Pinpoint the cell where the given text exists, returning its (X, Y) midpoint coordinate. 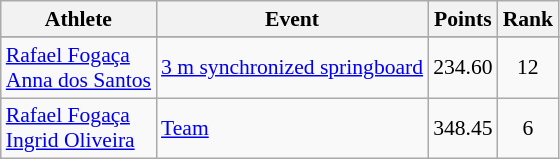
3 m synchronized springboard (292, 68)
12 (528, 68)
Athlete (78, 19)
Rafael FogaçaIngrid Oliveira (78, 128)
Rank (528, 19)
Event (292, 19)
348.45 (462, 128)
Team (292, 128)
Points (462, 19)
234.60 (462, 68)
Rafael FogaçaAnna dos Santos (78, 68)
6 (528, 128)
